Return the [x, y] coordinate for the center point of the cell that contains the specified text.  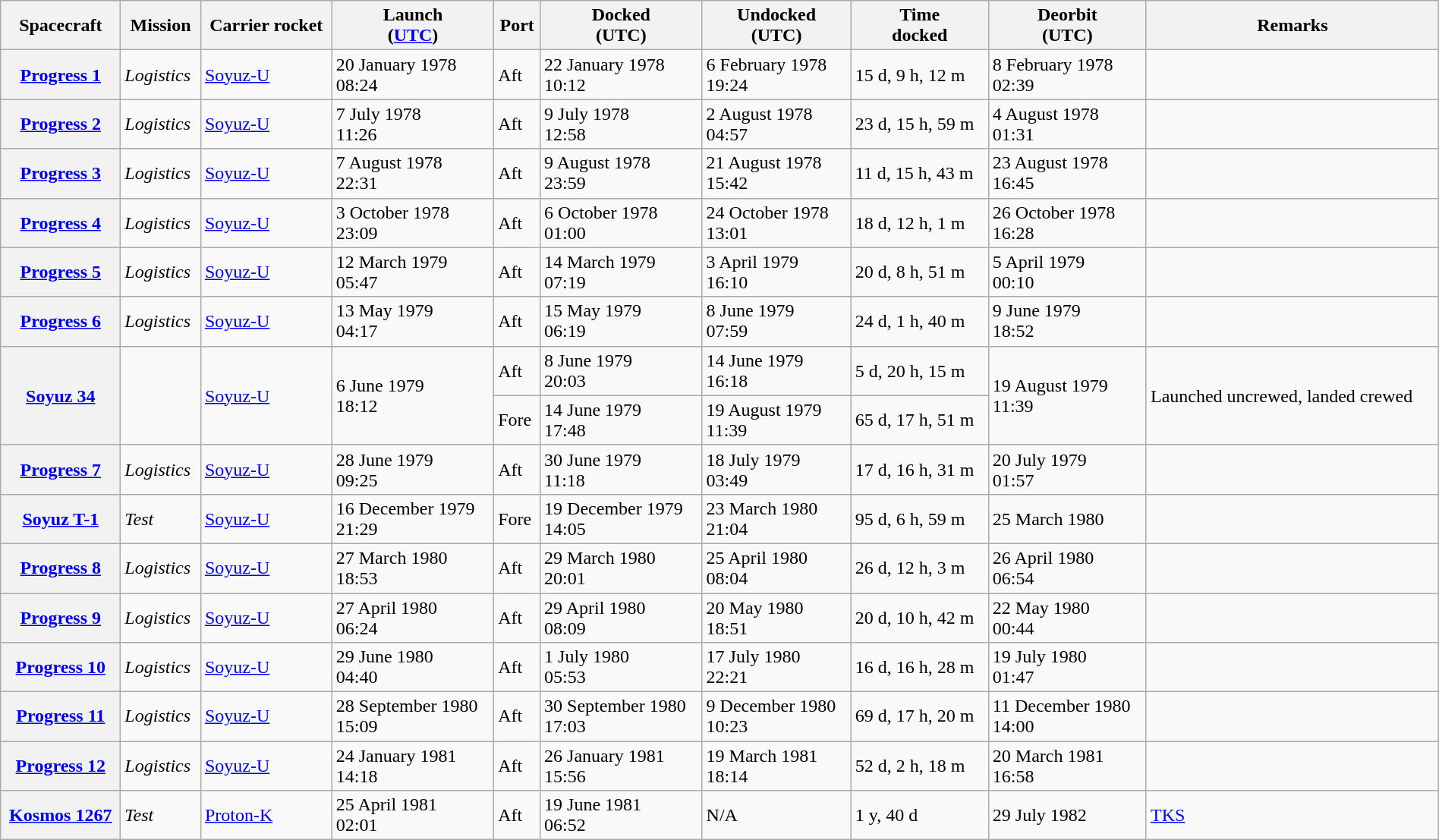
6 October 197801:00 [621, 223]
14 June 197917:48 [621, 420]
20 d, 10 h, 42 m [920, 618]
14 June 197916:18 [776, 370]
Progress 2 [61, 124]
12 March 197905:47 [413, 272]
16 d, 16 h, 28 m [920, 668]
17 d, 16 h, 31 m [920, 469]
27 March 198018:53 [413, 568]
Spacecraft [61, 26]
15 d, 9 h, 12 m [920, 74]
95 d, 6 h, 59 m [920, 519]
Progress 5 [61, 272]
Port [518, 26]
18 d, 12 h, 1 m [920, 223]
69 d, 17 h, 20 m [920, 716]
20 July 197901:57 [1067, 469]
26 January 198115:56 [621, 766]
9 June 197918:52 [1067, 322]
25 March 1980 [1067, 519]
Progress 11 [61, 716]
27 April 198006:24 [413, 618]
Progress 12 [61, 766]
5 d, 20 h, 15 m [920, 370]
4 August 197801:31 [1067, 124]
29 April 198008:09 [621, 618]
29 July 1982 [1067, 815]
30 June 197911:18 [621, 469]
30 September 198017:03 [621, 716]
65 d, 17 h, 51 m [920, 420]
Soyuz 34 [61, 395]
Launched uncrewed, landed crewed [1292, 395]
18 July 197903:49 [776, 469]
Mission [161, 26]
19 July 198001:47 [1067, 668]
TKS [1292, 815]
Undocked(UTC) [776, 26]
Soyuz T-1 [61, 519]
8 February 197802:39 [1067, 74]
Remarks [1292, 26]
2 August 197804:57 [776, 124]
23 March 198021:04 [776, 519]
16 December 197921:29 [413, 519]
1 y, 40 d [920, 815]
Progress 9 [61, 618]
9 July 197812:58 [621, 124]
19 December 197914:05 [621, 519]
Deorbit(UTC) [1067, 26]
19 March 198118:14 [776, 766]
24 d, 1 h, 40 m [920, 322]
8 June 197920:03 [621, 370]
Launch(UTC) [413, 26]
20 May 198018:51 [776, 618]
Proton-K [266, 815]
17 July 198022:21 [776, 668]
20 d, 8 h, 51 m [920, 272]
29 March 198020:01 [621, 568]
3 April 197916:10 [776, 272]
8 June 197907:59 [776, 322]
11 d, 15 h, 43 m [920, 173]
Progress 4 [61, 223]
9 August 197823:59 [621, 173]
7 July 197811:26 [413, 124]
Progress 1 [61, 74]
20 March 198116:58 [1067, 766]
22 January 197810:12 [621, 74]
Kosmos 1267 [61, 815]
26 October 197816:28 [1067, 223]
23 d, 15 h, 59 m [920, 124]
24 January 198114:18 [413, 766]
29 June 198004:40 [413, 668]
Timedocked [920, 26]
Carrier rocket [266, 26]
23 August 197816:45 [1067, 173]
24 October 197813:01 [776, 223]
28 June 197909:25 [413, 469]
6 February 197819:24 [776, 74]
20 January 197808:24 [413, 74]
Progress 10 [61, 668]
26 d, 12 h, 3 m [920, 568]
11 December 198014:00 [1067, 716]
52 d, 2 h, 18 m [920, 766]
Progress 6 [61, 322]
3 October 197823:09 [413, 223]
6 June 197918:12 [413, 395]
19 June 198106:52 [621, 815]
25 April 198102:01 [413, 815]
Progress 3 [61, 173]
15 May 197906:19 [621, 322]
13 May 197904:17 [413, 322]
22 May 198000:44 [1067, 618]
Progress 8 [61, 568]
25 April 198008:04 [776, 568]
21 August 197815:42 [776, 173]
26 April 198006:54 [1067, 568]
Docked(UTC) [621, 26]
9 December 198010:23 [776, 716]
14 March 197907:19 [621, 272]
N/A [776, 815]
1 July 198005:53 [621, 668]
5 April 197900:10 [1067, 272]
7 August 197822:31 [413, 173]
Progress 7 [61, 469]
28 September 198015:09 [413, 716]
